Output the [x, y] coordinate of the center of the cell containing the given text.  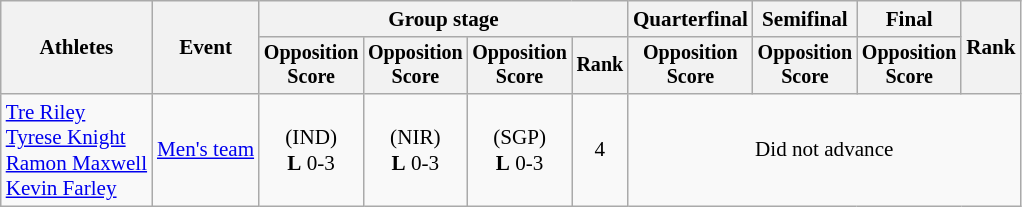
Did not advance [824, 150]
(IND)L 0-3 [311, 150]
Men's team [206, 150]
Tre RileyTyrese KnightRamon MaxwellKevin Farley [76, 150]
Group stage [444, 18]
4 [600, 150]
Event [206, 48]
Athletes [76, 48]
Quarterfinal [690, 18]
(NIR)L 0-3 [415, 150]
(SGP)L 0-3 [519, 150]
Semifinal [805, 18]
Final [909, 18]
